Locate the cell with the specified text and output its [X, Y] center coordinate. 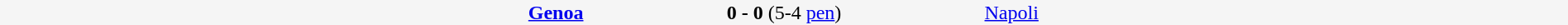
Napoli [1275, 12]
0 - 0 (5-4 pen) [784, 12]
Genoa [293, 12]
